For the text-containing cell, return its midpoint in (x, y) coordinate format. 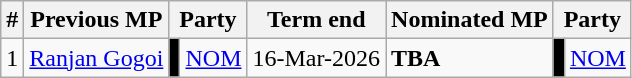
Ranjan Gogoi (96, 58)
Nominated MP (470, 20)
Previous MP (96, 20)
# (12, 20)
1 (12, 58)
16-Mar-2026 (316, 58)
TBA (470, 58)
Term end (316, 20)
